Scan for the cell matching the given text and deliver its (x, y) coordinate at center. 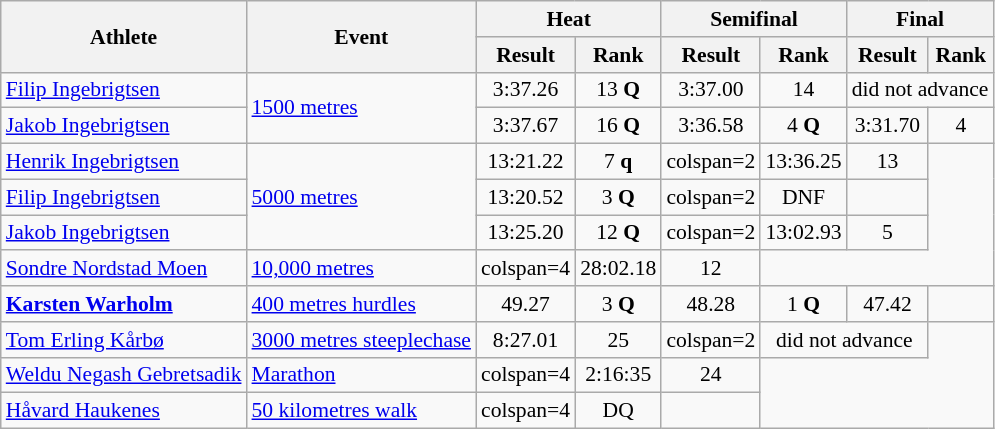
5000 metres (362, 198)
13:36.25 (803, 162)
24 (710, 375)
1500 metres (362, 108)
13:21.22 (526, 162)
48.28 (710, 304)
16 Q (618, 126)
12 Q (618, 233)
3:37.00 (710, 90)
47.42 (888, 304)
Weldu Negash Gebretsadik (124, 375)
28:02.18 (618, 269)
50 kilometres walk (362, 411)
3:37.26 (526, 90)
25 (618, 340)
4 (960, 126)
3:37.67 (526, 126)
8:27.01 (526, 340)
7 q (618, 162)
5 (888, 233)
3000 metres steeplechase (362, 340)
10,000 metres (362, 269)
12 (710, 269)
DNF (803, 197)
Heat (568, 19)
400 metres hurdles (362, 304)
49.27 (526, 304)
13:20.52 (526, 197)
Athlete (124, 36)
13 Q (618, 90)
2:16:35 (618, 375)
3:36.58 (710, 126)
DQ (618, 411)
Karsten Warholm (124, 304)
Henrik Ingebrigtsen (124, 162)
Event (362, 36)
1 Q (803, 304)
14 (803, 90)
13 (888, 162)
Semifinal (754, 19)
4 Q (803, 126)
Tom Erling Kårbø (124, 340)
3:31.70 (888, 126)
13:25.20 (526, 233)
13:02.93 (803, 233)
Final (920, 19)
Håvard Haukenes (124, 411)
Sondre Nordstad Moen (124, 269)
Marathon (362, 375)
